Determine the (X, Y) coordinate at the center of the cell enclosing the given text.  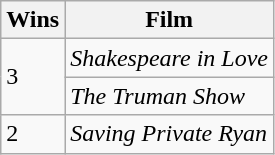
2 (33, 134)
Saving Private Ryan (170, 134)
3 (33, 77)
The Truman Show (170, 96)
Wins (33, 20)
Shakespeare in Love (170, 58)
Film (170, 20)
